Find where the given text appears and provide that cell's center as [x, y] coordinate. 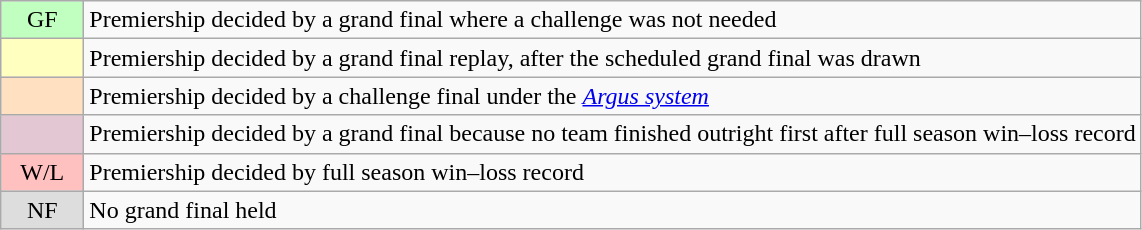
Premiership decided by full season win–loss record [612, 172]
NF [42, 210]
W/L [42, 172]
Premiership decided by a grand final replay, after the scheduled grand final was drawn [612, 58]
Premiership decided by a grand final because no team finished outright first after full season win–loss record [612, 134]
No grand final held [612, 210]
Premiership decided by a grand final where a challenge was not needed [612, 20]
GF [42, 20]
Premiership decided by a challenge final under the Argus system [612, 96]
